Search for the cell housing the specified text and yield its (X, Y) center coordinate. 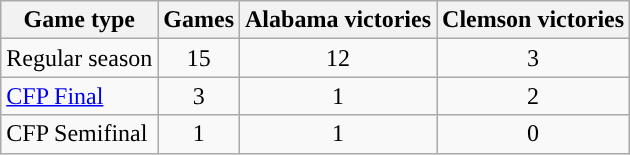
12 (338, 58)
2 (534, 96)
Clemson victories (534, 20)
Games (199, 20)
Regular season (80, 58)
CFP Semifinal (80, 134)
15 (199, 58)
CFP Final (80, 96)
Alabama victories (338, 20)
Game type (80, 20)
0 (534, 134)
